Extract the [x, y] coordinate from the center of the cell holding the provided text.  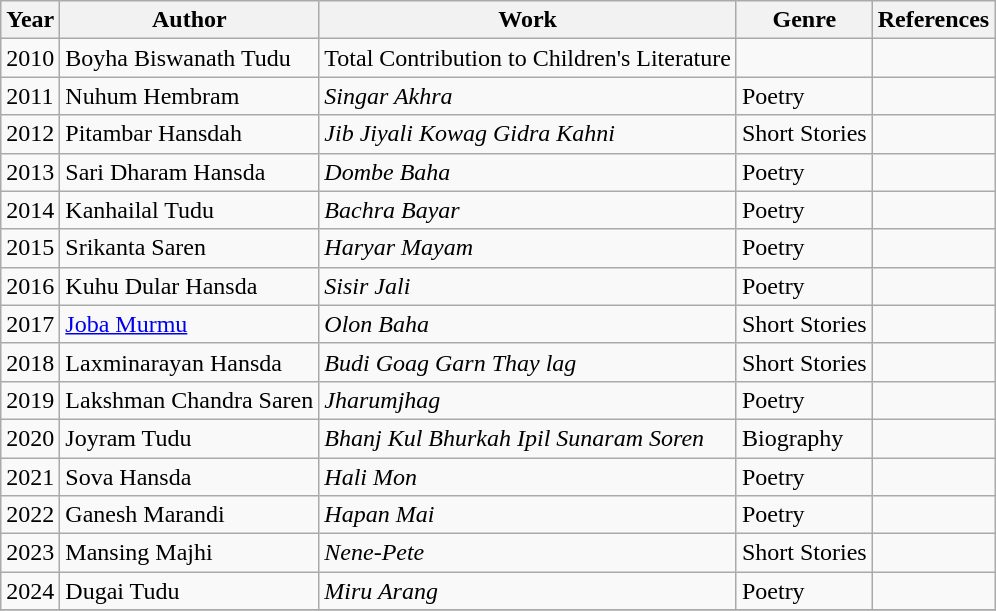
2020 [30, 438]
Lakshman Chandra Saren [190, 400]
Nuhum Hembram [190, 96]
Bhanj Kul Bhurkah Ipil Sunaram Soren [528, 438]
Sari Dharam Hansda [190, 172]
Year [30, 20]
Olon Baha [528, 324]
2016 [30, 286]
Kanhailal Tudu [190, 210]
Dombe Baha [528, 172]
Total Contribution to Children's Literature [528, 58]
2015 [30, 248]
Boyha Biswanath Tudu [190, 58]
Singar Akhra [528, 96]
2022 [30, 515]
Hapan Mai [528, 515]
2024 [30, 591]
2010 [30, 58]
Bachra Bayar [528, 210]
Mansing Majhi [190, 553]
Jharumjhag [528, 400]
2017 [30, 324]
2011 [30, 96]
2018 [30, 362]
2012 [30, 134]
2019 [30, 400]
Pitambar Hansdah [190, 134]
Nene-Pete [528, 553]
2023 [30, 553]
Joba Murmu [190, 324]
2021 [30, 477]
Sisir Jali [528, 286]
Jib Jiyali Kowag Gidra Kahni [528, 134]
Haryar Mayam [528, 248]
Joyram Tudu [190, 438]
Author [190, 20]
Genre [804, 20]
Kuhu Dular Hansda [190, 286]
Srikanta Saren [190, 248]
References [934, 20]
Dugai Tudu [190, 591]
Budi Goag Garn Thay lag [528, 362]
Ganesh Marandi [190, 515]
Hali Mon [528, 477]
Work [528, 20]
Biography [804, 438]
Miru Arang [528, 591]
2014 [30, 210]
2013 [30, 172]
Laxminarayan Hansda [190, 362]
Sova Hansda [190, 477]
